Detect which cell encompasses the target text, then output its [x, y] center coordinate. 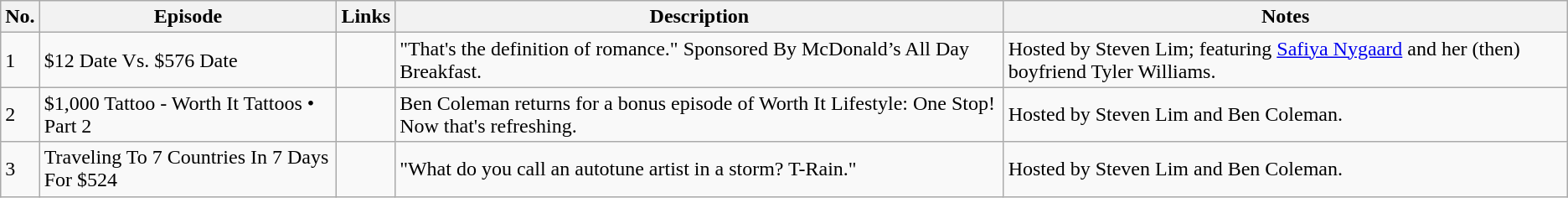
Hosted by Steven Lim; featuring Safiya Nygaard and her (then) boyfriend Tyler Williams. [1285, 60]
Traveling To 7 Countries In 7 Days For $524 [188, 169]
$1,000 Tattoo - Worth It Tattoos • Part 2 [188, 114]
3 [20, 169]
Ben Coleman returns for a bonus episode of Worth It Lifestyle: One Stop! Now that's refreshing. [700, 114]
Episode [188, 17]
Notes [1285, 17]
No. [20, 17]
$12 Date Vs. $576 Date [188, 60]
1 [20, 60]
"What do you call an autotune artist in a storm? T-Rain." [700, 169]
2 [20, 114]
Links [366, 17]
"That's the definition of romance." Sponsored By McDonald’s All Day Breakfast. [700, 60]
Description [700, 17]
